Capture the cell that displays the provided text and extract its [X, Y] central coordinate. 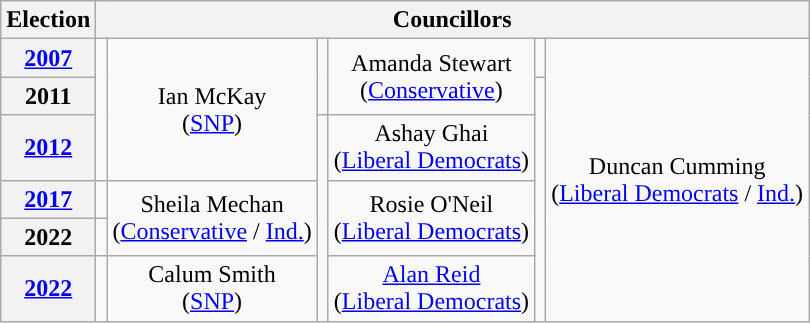
Calum Smith(SNP) [212, 288]
Ian McKay(SNP) [212, 110]
Duncan Cumming(Liberal Democrats / Ind.) [678, 180]
Councillors [452, 20]
Election [48, 20]
Ashay Ghai(Liberal Democrats) [431, 148]
2007 [48, 58]
2011 [48, 96]
Sheila Mechan(Conservative / Ind.) [212, 218]
2017 [48, 199]
Alan Reid(Liberal Democrats) [431, 288]
2012 [48, 148]
Rosie O'Neil(Liberal Democrats) [431, 218]
Amanda Stewart(Conservative) [431, 77]
